Determine the (X, Y) coordinate at the center of the cell enclosing the given text.  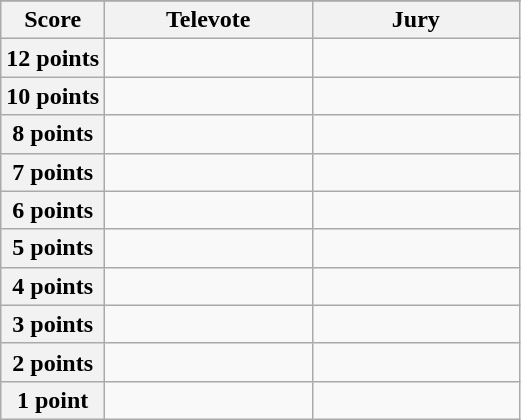
3 points (53, 324)
Televote (209, 20)
4 points (53, 286)
12 points (53, 58)
2 points (53, 362)
7 points (53, 172)
6 points (53, 210)
8 points (53, 134)
10 points (53, 96)
Score (53, 20)
Jury (416, 20)
5 points (53, 248)
1 point (53, 400)
